Locate the cell with the specified text and output its (x, y) center coordinate. 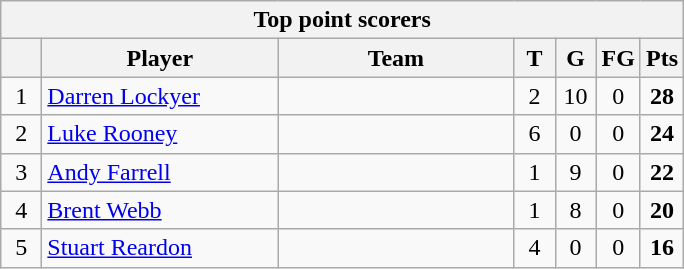
G (576, 58)
28 (662, 96)
Brent Webb (160, 210)
Player (160, 58)
8 (576, 210)
Team (396, 58)
Darren Lockyer (160, 96)
6 (534, 134)
Pts (662, 58)
16 (662, 248)
Stuart Reardon (160, 248)
5 (22, 248)
Top point scorers (342, 20)
Luke Rooney (160, 134)
FG (618, 58)
T (534, 58)
Andy Farrell (160, 172)
22 (662, 172)
24 (662, 134)
3 (22, 172)
9 (576, 172)
20 (662, 210)
10 (576, 96)
